Scan for the cell matching the given text and deliver its [X, Y] coordinate at center. 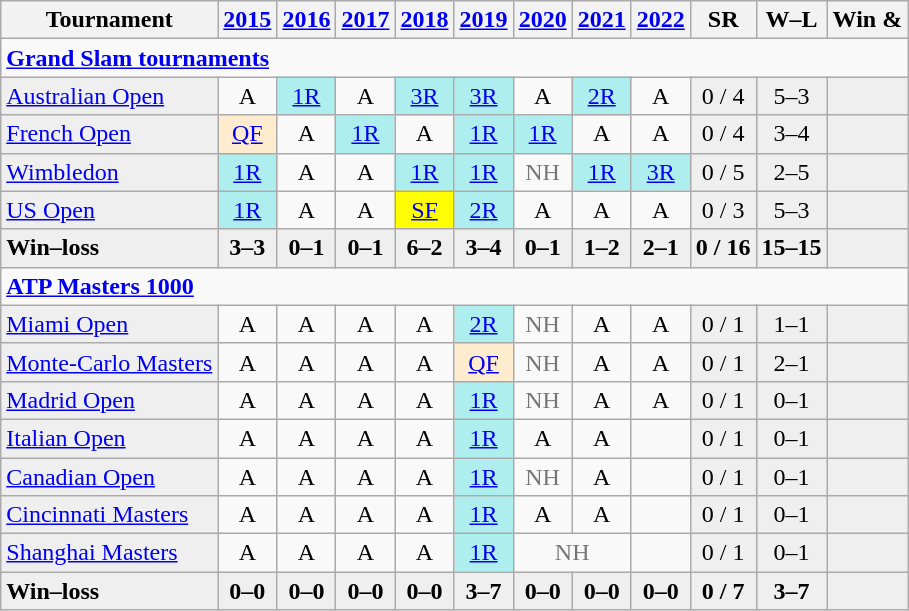
3–3 [248, 248]
Grand Slam tournaments [454, 58]
Cincinnati Masters [110, 515]
2015 [248, 20]
Win & [868, 20]
6–2 [424, 248]
Miami Open [110, 324]
2022 [660, 20]
Wimbledon [110, 172]
Australian Open [110, 96]
Canadian Open [110, 477]
Monte-Carlo Masters [110, 362]
SR [723, 20]
15–15 [792, 248]
Madrid Open [110, 400]
1–2 [602, 248]
2–5 [792, 172]
0 / 16 [723, 248]
2021 [602, 20]
SF [424, 210]
2016 [306, 20]
ATP Masters 1000 [454, 286]
US Open [110, 210]
2018 [424, 20]
2017 [366, 20]
0 / 5 [723, 172]
2020 [542, 20]
0 / 3 [723, 210]
Shanghai Masters [110, 553]
French Open [110, 134]
2019 [484, 20]
Tournament [110, 20]
W–L [792, 20]
1–1 [792, 324]
Italian Open [110, 438]
0 / 7 [723, 591]
